Find where the given text appears and provide that cell's center as [X, Y] coordinate. 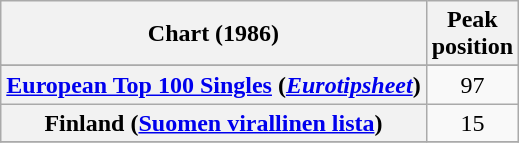
15 [472, 123]
Finland (Suomen virallinen lista) [214, 123]
Chart (1986) [214, 34]
Peakposition [472, 34]
European Top 100 Singles (Eurotipsheet) [214, 85]
97 [472, 85]
